Detect which cell encompasses the target text, then output its (x, y) center coordinate. 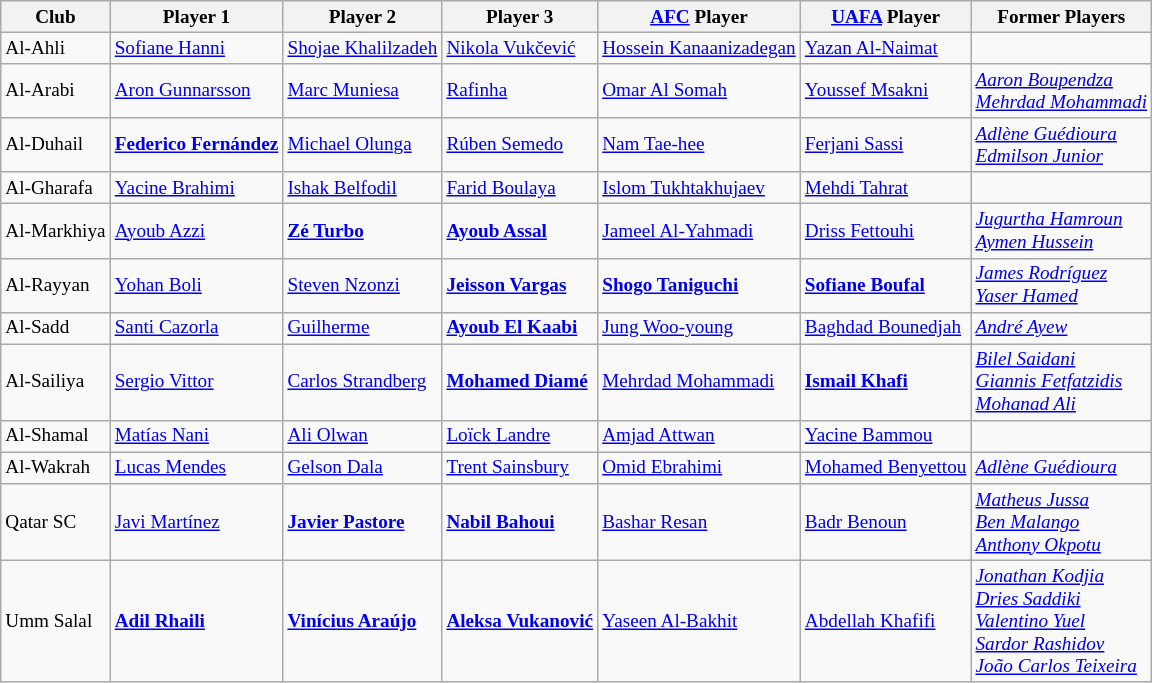
Rafinha (520, 91)
Adlène Guédioura Edmilson Junior (1062, 145)
Nam Tae-hee (700, 145)
Baghdad Bounedjah (886, 328)
Islom Tukhtakhujaev (700, 188)
Carlos Strandberg (362, 382)
Omid Ebrahimi (700, 468)
Umm Salal (56, 621)
Marc Muniesa (362, 91)
Michael Olunga (362, 145)
Jung Woo-young (700, 328)
Vinícius Araújo (362, 621)
Adlène Guédioura (1062, 468)
Al-Sailiya (56, 382)
Shojae Khalilzadeh (362, 48)
UAFA Player (886, 17)
Ismail Khafi (886, 382)
Al-Markhiya (56, 231)
Player 3 (520, 17)
Trent Sainsbury (520, 468)
Al-Gharafa (56, 188)
James Rodríguez Yaser Hamed (1062, 285)
Matías Nani (196, 436)
Shogo Taniguchi (700, 285)
Al-Wakrah (56, 468)
Mehrdad Mohammadi (700, 382)
Yaseen Al-Bakhit (700, 621)
Gelson Dala (362, 468)
Al-Duhail (56, 145)
Player 2 (362, 17)
Jonathan Kodjia Dries Saddiki Valentino Yuel Sardor Rashidov João Carlos Teixeira (1062, 621)
Omar Al Somah (700, 91)
Ishak Belfodil (362, 188)
Aron Gunnarsson (196, 91)
Al-Ahli (56, 48)
Ayoub Azzi (196, 231)
Lucas Mendes (196, 468)
Sergio Vittor (196, 382)
Loïck Landre (520, 436)
Driss Fettouhi (886, 231)
Adil Rhaili (196, 621)
Al-Sadd (56, 328)
Yazan Al-Naimat (886, 48)
Player 1 (196, 17)
Club (56, 17)
Badr Benoun (886, 522)
Mohamed Diamé (520, 382)
Ali Olwan (362, 436)
Zé Turbo (362, 231)
Ayoub El Kaabi (520, 328)
Yacine Bammou (886, 436)
Farid Boulaya (520, 188)
Federico Fernández (196, 145)
Javi Martínez (196, 522)
Qatar SC (56, 522)
Yohan Boli (196, 285)
Mehdi Tahrat (886, 188)
Hossein Kanaanizadegan (700, 48)
Al-Arabi (56, 91)
Youssef Msakni (886, 91)
AFC Player (700, 17)
Sofiane Hanni (196, 48)
Ferjani Sassi (886, 145)
André Ayew (1062, 328)
Rúben Semedo (520, 145)
Guilherme (362, 328)
Yacine Brahimi (196, 188)
Nikola Vukčević (520, 48)
Ayoub Assal (520, 231)
Amjad Attwan (700, 436)
Aleksa Vukanović (520, 621)
Al-Shamal (56, 436)
Bilel Saidani Giannis Fetfatzidis Mohanad Ali (1062, 382)
Aaron Boupendza Mehrdad Mohammadi (1062, 91)
Steven Nzonzi (362, 285)
Bashar Resan (700, 522)
Sofiane Boufal (886, 285)
Abdellah Khafifi (886, 621)
Matheus Jussa Ben Malango Anthony Okpotu (1062, 522)
Jameel Al-Yahmadi (700, 231)
Mohamed Benyettou (886, 468)
Former Players (1062, 17)
Jeisson Vargas (520, 285)
Santi Cazorla (196, 328)
Al-Rayyan (56, 285)
Jugurtha Hamroun Aymen Hussein (1062, 231)
Nabil Bahoui (520, 522)
Javier Pastore (362, 522)
